Find where the given text appears and provide that cell's center as [X, Y] coordinate. 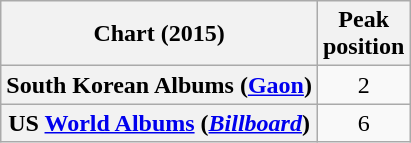
2 [363, 85]
US World Albums (Billboard) [160, 123]
6 [363, 123]
Chart (2015) [160, 34]
Peakposition [363, 34]
South Korean Albums (Gaon) [160, 85]
